Identify which cell holds the provided text, then report its (X, Y) central coordinate. 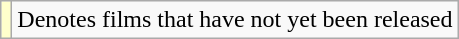
Denotes films that have not yet been released (235, 20)
